Identify which cell holds the provided text, then report its (X, Y) central coordinate. 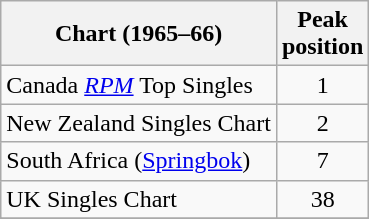
38 (322, 199)
1 (322, 85)
Peakposition (322, 34)
New Zealand Singles Chart (139, 123)
Chart (1965–66) (139, 34)
2 (322, 123)
South Africa (Springbok) (139, 161)
7 (322, 161)
UK Singles Chart (139, 199)
Canada RPM Top Singles (139, 85)
